Scan for the cell matching the given text and deliver its (X, Y) coordinate at center. 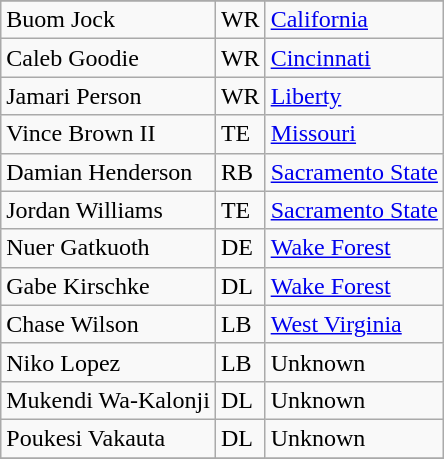
Vince Brown II (108, 134)
California (354, 20)
DE (240, 248)
Nuer Gatkuoth (108, 248)
West Virginia (354, 324)
Mukendi Wa-Kalonji (108, 400)
Missouri (354, 134)
Gabe Kirschke (108, 286)
Jordan Williams (108, 210)
Cincinnati (354, 58)
Jamari Person (108, 96)
Niko Lopez (108, 362)
Damian Henderson (108, 172)
RB (240, 172)
Chase Wilson (108, 324)
Liberty (354, 96)
Buom Jock (108, 20)
Caleb Goodie (108, 58)
Poukesi Vakauta (108, 438)
